Capture the cell that displays the provided text and extract its [x, y] central coordinate. 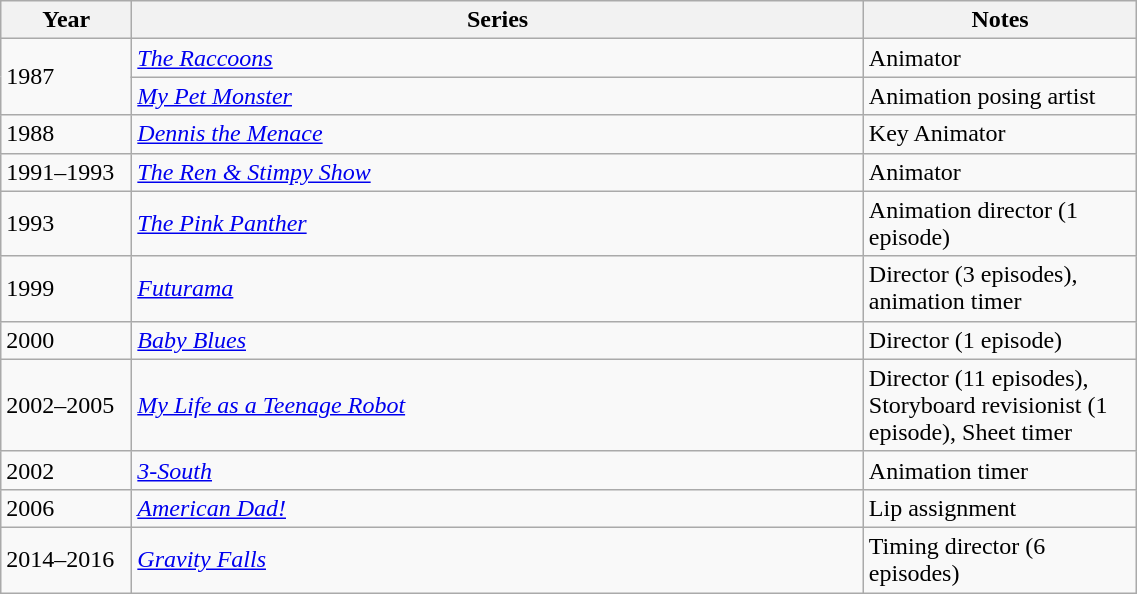
1988 [66, 134]
Series [498, 20]
Director (3 episodes), animation timer [1000, 288]
Animation timer [1000, 470]
2002 [66, 470]
My Life as a Teenage Robot [498, 405]
1991–1993 [66, 172]
Lip assignment [1000, 508]
Timing director (6 episodes) [1000, 560]
2000 [66, 340]
2002–2005 [66, 405]
Notes [1000, 20]
2006 [66, 508]
Key Animator [1000, 134]
1993 [66, 224]
Dennis the Menace [498, 134]
3-South [498, 470]
Director (11 episodes), Storyboard revisionist (1 episode), Sheet timer [1000, 405]
The Raccoons [498, 58]
The Pink Panther [498, 224]
1987 [66, 77]
Director (1 episode) [1000, 340]
Baby Blues [498, 340]
Animation director (1 episode) [1000, 224]
Futurama [498, 288]
Gravity Falls [498, 560]
2014–2016 [66, 560]
Animation posing artist [1000, 96]
My Pet Monster [498, 96]
Year [66, 20]
1999 [66, 288]
American Dad! [498, 508]
The Ren & Stimpy Show [498, 172]
